From the cell containing the given text, extract its center point as [x, y] coordinate. 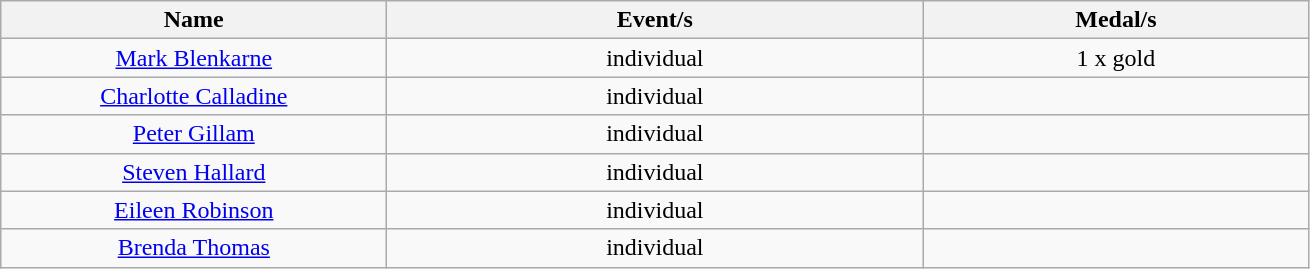
Steven Hallard [194, 172]
Peter Gillam [194, 134]
1 x gold [1116, 58]
Eileen Robinson [194, 210]
Name [194, 20]
Event/s [655, 20]
Medal/s [1116, 20]
Mark Blenkarne [194, 58]
Brenda Thomas [194, 248]
Charlotte Calladine [194, 96]
